Identify which cell holds the provided text, then report its [X, Y] central coordinate. 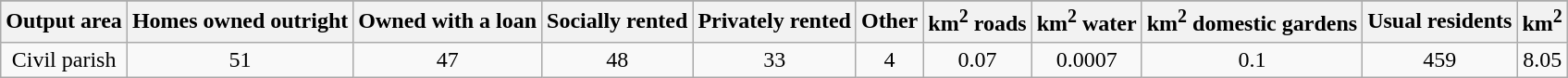
8.05 [1542, 59]
Usual residents [1439, 22]
km2 water [1086, 22]
Privately rented [775, 22]
km2 roads [977, 22]
Civil parish [65, 59]
km2 domestic gardens [1252, 22]
47 [448, 59]
Output area [65, 22]
4 [889, 59]
48 [618, 59]
0.0007 [1086, 59]
0.1 [1252, 59]
459 [1439, 59]
Other [889, 22]
0.07 [977, 59]
Homes owned outright [240, 22]
33 [775, 59]
51 [240, 59]
km2 [1542, 22]
Owned with a loan [448, 22]
Socially rented [618, 22]
